Output the (x, y) coordinate of the center of the cell containing the given text.  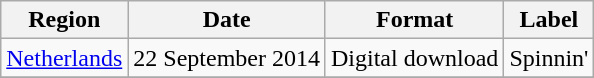
22 September 2014 (227, 58)
Format (414, 20)
Spinnin' (549, 58)
Digital download (414, 58)
Label (549, 20)
Date (227, 20)
Netherlands (64, 58)
Region (64, 20)
